Identify which cell holds the provided text, then report its (x, y) central coordinate. 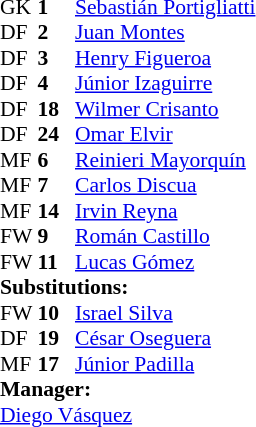
Manager: (128, 389)
Román Castillo (165, 237)
César Oseguera (165, 339)
2 (57, 33)
4 (57, 83)
6 (57, 160)
Israel Silva (165, 313)
Henry Figueroa (165, 58)
Reinieri Mayorquín (165, 160)
17 (57, 364)
19 (57, 339)
Júnior Padilla (165, 364)
Lucas Gómez (165, 262)
Júnior Izaguirre (165, 83)
14 (57, 211)
9 (57, 237)
24 (57, 135)
11 (57, 262)
Wilmer Crisanto (165, 109)
Irvin Reyna (165, 211)
Juan Montes (165, 33)
Omar Elvir (165, 135)
7 (57, 185)
10 (57, 313)
3 (57, 58)
Carlos Discua (165, 185)
18 (57, 109)
Substitutions: (128, 287)
